Search for the cell housing the specified text and yield its (X, Y) center coordinate. 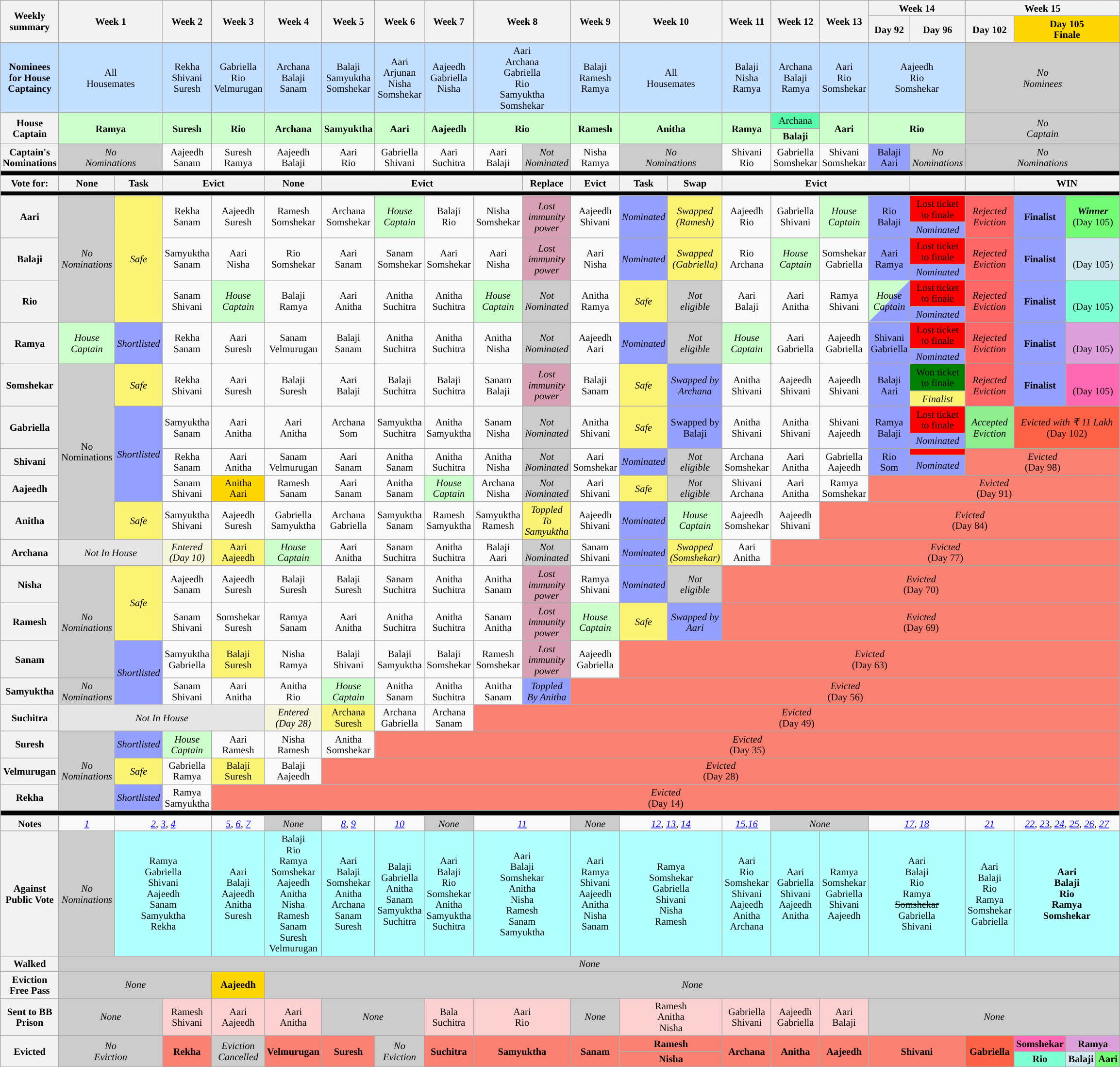
AnithaSomshekar (349, 744)
Not Nominated (547, 489)
RekhaShivaniSuresh (186, 78)
WIN (1067, 183)
RamyaGabriellaShivaniAajeedhSanamSamyukthaRekha (163, 894)
GabriellaRamya (186, 771)
Week 12 (795, 21)
Sent to BB Prison (30, 1017)
AariBalajiRioRamyaSomshekar (1067, 894)
AariArchanaGabriellaRioSamyukthaSomshekar (522, 78)
BalajiShivani (349, 660)
BalaSuchitra (449, 1017)
Day 92 (889, 29)
Swap (695, 183)
AajeedhRioSomshekar (917, 78)
Evicted(Day 77) (945, 553)
BalajiNishaRamya (747, 78)
Aari ArjunanNishaSomshekar (399, 78)
SureshRamya (238, 157)
2, 3, 4 (163, 823)
Eviction Free Pass (30, 985)
Week 11 (747, 21)
Swapped by Aari (695, 622)
RioBalaji (889, 217)
Swapped byBalaji (695, 427)
EvictionCancelled (238, 1051)
AariBalajiRioRamyaSomshekarGabriella (989, 894)
RamyaBalaji (889, 427)
AariShivani (595, 489)
BalajiRioRamyaSomshekarAajeedhAnithaNishaRameshSanamSureshVelmurugan (293, 894)
NishaSomshekar (498, 217)
RameshShivani (186, 1017)
Evicted(Day 91) (994, 489)
Week 3 (238, 21)
ArchanaSuresh (349, 718)
ArchanaSom (349, 427)
Entered(Day 28) (293, 718)
BalajiRio (449, 217)
AajeedhBalaji (293, 157)
GabriellaSomshekar (795, 157)
BalajiRamya (293, 301)
Week 1 (111, 21)
Evicted(Day 49) (797, 718)
Nominees for House Captaincy (30, 78)
AariRamyaShivaniAajeedhAnithaNishaSanam (595, 894)
Aari Anitha (349, 301)
RamyaSomshekarGabriellaShivaniAajeedh (844, 894)
Week 15 (1042, 8)
Captain'sNominations (30, 157)
Toppled To Samyuktha (547, 520)
Evicted(Day 56) (846, 692)
Notes (30, 823)
SamyukthaGabriella (186, 660)
RamyaSamyuktha (186, 797)
RekhaShivani (186, 386)
AariRamesh (238, 744)
ShivaniArchana (747, 489)
ArchanaBalajiSanam (293, 78)
Balaji Aajeedh (293, 771)
5, 6, 7 (238, 823)
GabriellaAajeedh (844, 461)
11 (522, 823)
Vote for: (30, 183)
AariSuchitra (449, 157)
RameshSanam (293, 489)
Week 6 (399, 21)
Evicted(Day 28) (721, 771)
AariGabriella (795, 343)
Anitha Aari (238, 489)
AnithaRio (293, 692)
Evicted(Day 35) (747, 744)
SamyukthaSuchitra (399, 427)
NoNominees (1042, 78)
GabriellaSamyuktha (293, 520)
Day 102 (989, 29)
RamyaSanam (293, 622)
AariRamya (889, 258)
22, 23, 24, 25, 26, 27 (1067, 823)
Week 7 (449, 21)
No Nominations (86, 452)
Evicted (30, 1051)
BalajiRameshRamya (595, 78)
RioArchana (747, 258)
Accepted Eviction (989, 427)
Aari Rio (349, 157)
12, 13, 14 (671, 823)
Swapped (Gabriella) (695, 258)
SanamSomshekar (399, 258)
AariBalajiRioSomshekarAnithaSamyukthaSuchitra (449, 894)
SanamAnitha (498, 622)
Aari Balaji (747, 301)
AajeedhSomshekar (747, 520)
AajeedhGabriellaNisha (449, 78)
21 (989, 823)
RioSomshekar (293, 258)
Evicted(Day 98) (1042, 461)
Against Public Vote (30, 894)
ShivaniRio (747, 157)
AariBalajiRioRamyaSomshekarGabriellaShivani (917, 894)
AariRioSomshekar (844, 78)
AariBalajiSomshekarAnithaArchanaSanamSuresh (349, 894)
Evicted(Day 14) (666, 797)
NishaRamesh (293, 744)
Swapped(Ramesh) (695, 217)
RamyaSomshekar (844, 489)
BalajiGabriellaAnithaSanamSamyukthaSuchitra (399, 894)
Replace (547, 183)
8, 9 (349, 823)
SomshekarSuresh (238, 622)
1 (86, 823)
AajeedhAari (595, 343)
Won ticket to finale (937, 378)
Winner(Day 105) (1093, 217)
ShivaniAajeedh (844, 427)
Balaji SamyukthaSomshekar (349, 78)
RamyaSomshekarGabriellaShivaniNishaRamesh (671, 894)
Week 10 (671, 21)
Weekly summary (30, 21)
AariBalajiAajeedhAnithaSuresh (238, 894)
Toppled By Anitha (547, 692)
Entered(Day 10) (186, 553)
Day 105Finale (1067, 29)
RameshAnithaNisha (671, 1017)
AariBalajiSomshekarAnithaNishaRameshSanamSamyuktha (522, 894)
Aajeedh Rio (747, 217)
Week 8 (522, 21)
Week 5 (349, 21)
ArchanaSanam (449, 718)
Week 4 (293, 21)
Evicted(Day 63) (870, 660)
10 (399, 823)
Evicted(Day 84) (970, 520)
GabriellaRioVelmurugan (238, 78)
17, 18 (917, 823)
Week 13 (844, 21)
SamyukthaShivani (186, 520)
Week 9 (595, 21)
SanamNisha (498, 427)
Evicted(Day 70) (921, 584)
ShivaniGabriella (889, 343)
ShivaniSomshekar (844, 157)
AariRioSomshekarShivaniAajeedhAnithaArchana (747, 894)
Day 96 (937, 29)
BalajiSomshekar (449, 660)
Evicted(Day 69) (921, 622)
Evicted with ₹ 11 Lakh(Day 102) (1067, 427)
SomshekarGabriella (844, 258)
RameshSamyuktha (449, 520)
AariGabriellaShivaniAajeedhAnitha (795, 894)
15,16 (747, 823)
RioSom (889, 461)
AariRio (522, 1017)
SamyukthaRamesh (498, 520)
Week 14 (917, 8)
Swapped (Somshekar) (695, 553)
ArchanaNisha (498, 489)
AnithaSamyuktha (449, 427)
AnithaRamya (595, 301)
NoCaptain (1042, 128)
Swapped byArchana (695, 386)
ArchanaBalajiRamya (795, 78)
SanamBalaji (498, 386)
BalajiSamyuktha (399, 660)
Week 2 (186, 21)
Walked (30, 964)
